Capture the cell that displays the provided text and extract its (X, Y) central coordinate. 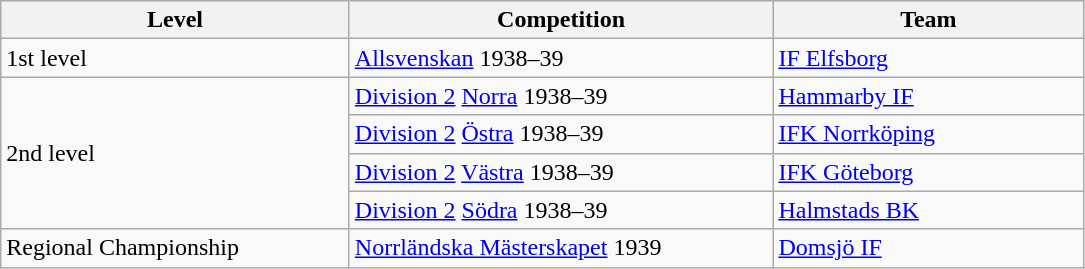
1st level (176, 58)
Division 2 Södra 1938–39 (561, 210)
Halmstads BK (928, 210)
Level (176, 20)
Division 2 Norra 1938–39 (561, 96)
Division 2 Östra 1938–39 (561, 134)
Domsjö IF (928, 248)
Regional Championship (176, 248)
Competition (561, 20)
Norrländska Mästerskapet 1939 (561, 248)
Team (928, 20)
Division 2 Västra 1938–39 (561, 172)
2nd level (176, 153)
Hammarby IF (928, 96)
IFK Göteborg (928, 172)
IF Elfsborg (928, 58)
IFK Norrköping (928, 134)
Allsvenskan 1938–39 (561, 58)
